Find where the given text appears and provide that cell's center as (x, y) coordinate. 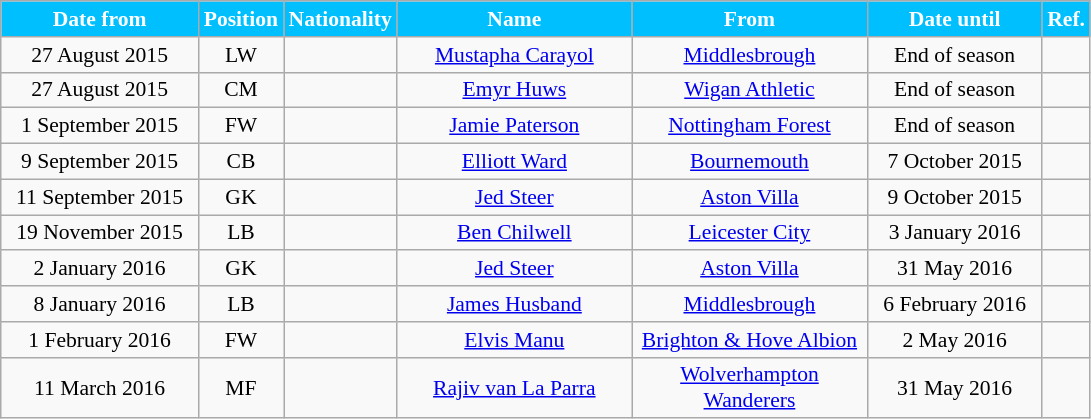
MF (240, 388)
Wolverhampton Wanderers (750, 388)
From (750, 19)
19 November 2015 (100, 233)
Ben Chilwell (514, 233)
9 October 2015 (954, 197)
Brighton & Hove Albion (750, 340)
Bournemouth (750, 162)
James Husband (514, 304)
Elliott Ward (514, 162)
Leicester City (750, 233)
Nationality (340, 19)
Position (240, 19)
1 September 2015 (100, 126)
CB (240, 162)
11 September 2015 (100, 197)
11 March 2016 (100, 388)
Ref. (1066, 19)
2 May 2016 (954, 340)
Date until (954, 19)
8 January 2016 (100, 304)
Emyr Huws (514, 90)
Jamie Paterson (514, 126)
CM (240, 90)
3 January 2016 (954, 233)
Mustapha Carayol (514, 55)
Elvis Manu (514, 340)
LW (240, 55)
7 October 2015 (954, 162)
9 September 2015 (100, 162)
6 February 2016 (954, 304)
Wigan Athletic (750, 90)
2 January 2016 (100, 269)
Nottingham Forest (750, 126)
Rajiv van La Parra (514, 388)
1 February 2016 (100, 340)
Date from (100, 19)
Name (514, 19)
